From the cell containing the given text, extract its center point as (x, y) coordinate. 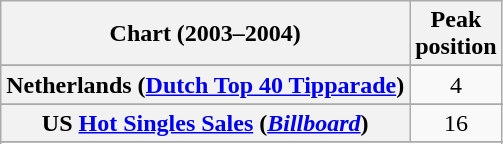
16 (456, 123)
Peakposition (456, 34)
Chart (2003–2004) (206, 34)
US Hot Singles Sales (Billboard) (206, 123)
Netherlands (Dutch Top 40 Tipparade) (206, 85)
4 (456, 85)
